Identify which cell holds the provided text, then report its [X, Y] central coordinate. 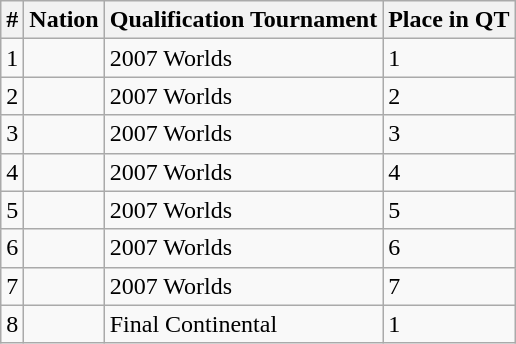
# [12, 20]
Final Continental [243, 324]
Nation [64, 20]
Qualification Tournament [243, 20]
8 [12, 324]
Place in QT [449, 20]
